Output the (x, y) coordinate of the center of the cell containing the given text.  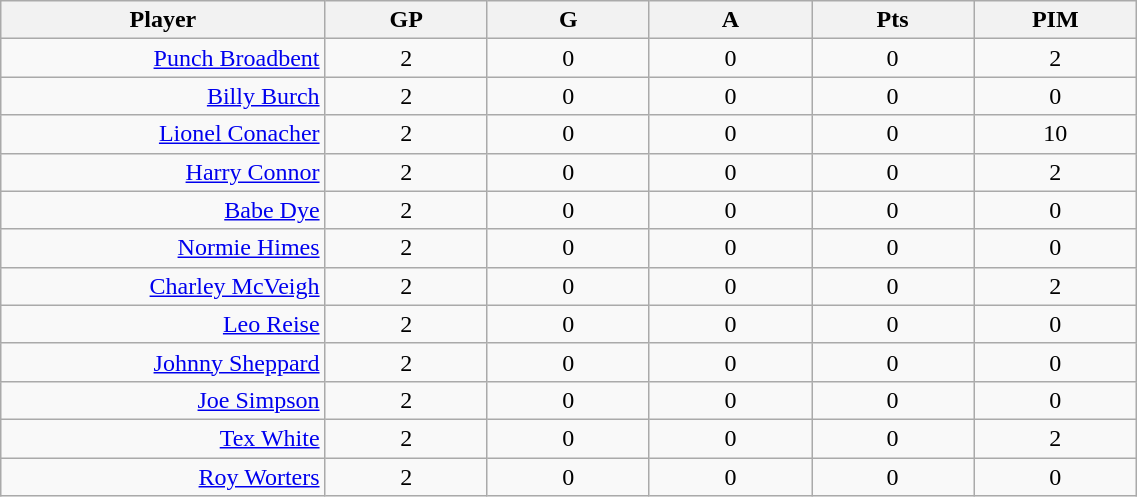
10 (1056, 134)
GP (406, 20)
Player (163, 20)
Johnny Sheppard (163, 362)
Billy Burch (163, 96)
Punch Broadbent (163, 58)
Pts (893, 20)
Leo Reise (163, 324)
Lionel Conacher (163, 134)
PIM (1056, 20)
Charley McVeigh (163, 286)
A (730, 20)
Joe Simpson (163, 400)
Babe Dye (163, 210)
Normie Himes (163, 248)
Harry Connor (163, 172)
Roy Worters (163, 477)
G (568, 20)
Tex White (163, 438)
